Detect which cell encompasses the target text, then output its [x, y] center coordinate. 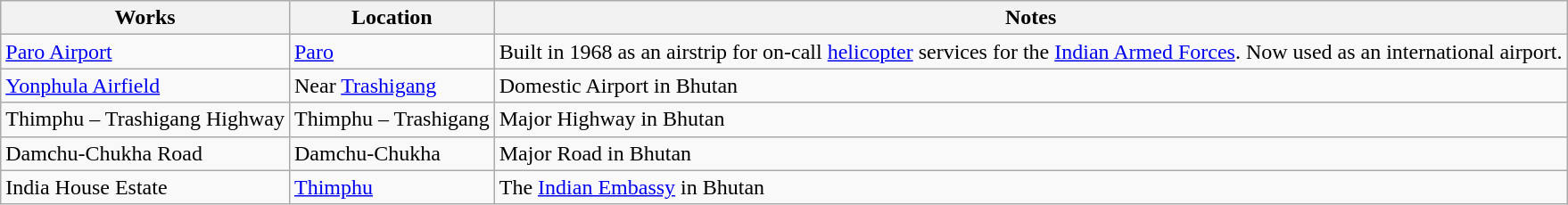
Thimphu [392, 187]
Notes [1031, 18]
India House Estate [145, 187]
Yonphula Airfield [145, 86]
Location [392, 18]
The Indian Embassy in Bhutan [1031, 187]
Built in 1968 as an airstrip for on-call helicopter services for the Indian Armed Forces. Now used as an international airport. [1031, 52]
Works [145, 18]
Major Road in Bhutan [1031, 153]
Paro [392, 52]
Damchu-Chukha Road [145, 153]
Near Trashigang [392, 86]
Paro Airport [145, 52]
Damchu-Chukha [392, 153]
Major Highway in Bhutan [1031, 119]
Thimphu – Trashigang Highway [145, 119]
Domestic Airport in Bhutan [1031, 86]
Thimphu – Trashigang [392, 119]
